Capture the cell that displays the provided text and extract its [x, y] central coordinate. 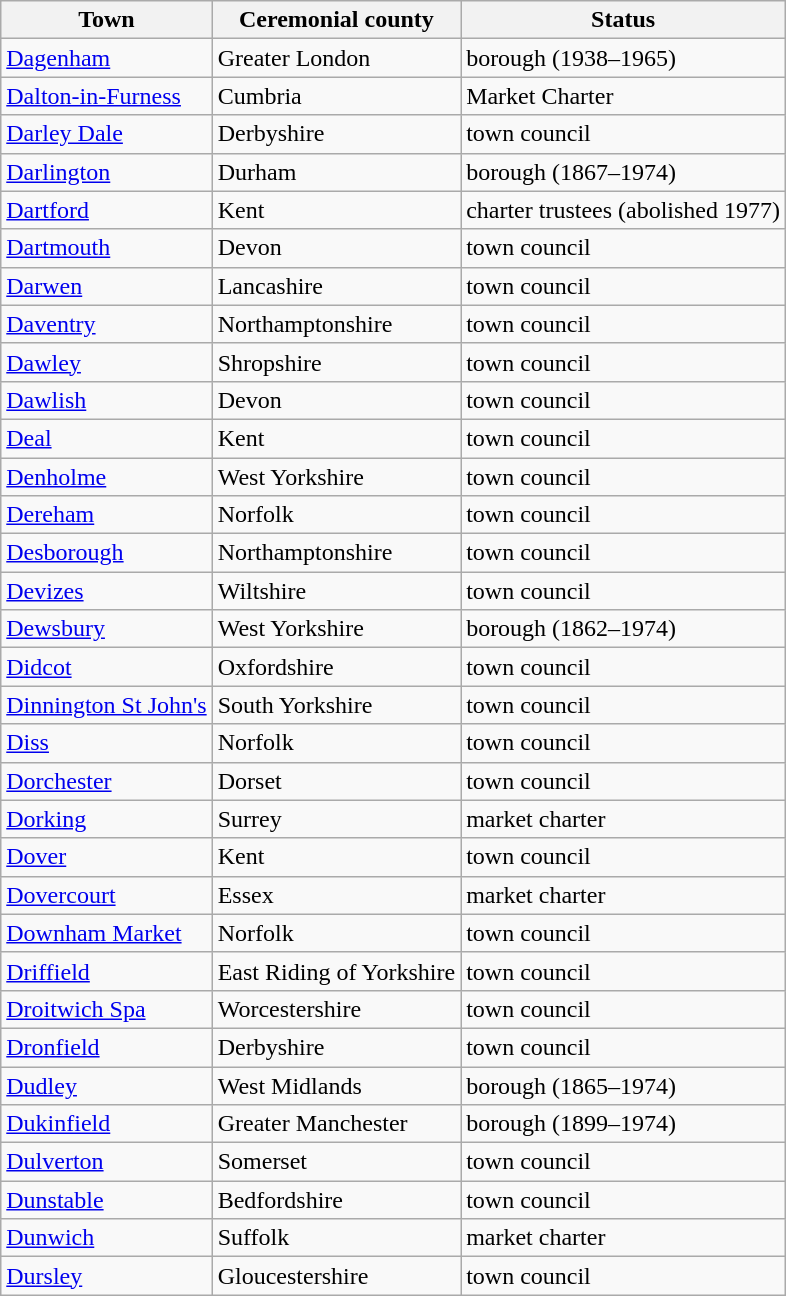
Market Charter [624, 96]
borough (1899–1974) [624, 1124]
Greater Manchester [336, 1124]
Denholme [106, 477]
Dronfield [106, 1047]
Dudley [106, 1085]
Greater London [336, 58]
Shropshire [336, 362]
Desborough [106, 553]
Dorset [336, 781]
Dursley [106, 1276]
Lancashire [336, 286]
Dalton-in-Furness [106, 96]
Suffolk [336, 1238]
Dawlish [106, 400]
Status [624, 20]
Deal [106, 438]
Driffield [106, 971]
borough (1938–1965) [624, 58]
borough (1862–1974) [624, 629]
Dagenham [106, 58]
Darley Dale [106, 134]
Didcot [106, 667]
Durham [336, 172]
Dovercourt [106, 895]
Worcestershire [336, 1009]
Darwen [106, 286]
charter trustees (abolished 1977) [624, 210]
Somerset [336, 1162]
Dorking [106, 819]
Downham Market [106, 933]
Dorchester [106, 781]
Town [106, 20]
Wiltshire [336, 591]
West Midlands [336, 1085]
Dukinfield [106, 1124]
Dartford [106, 210]
Daventry [106, 324]
Dinnington St John's [106, 705]
Oxfordshire [336, 667]
Dereham [106, 515]
Essex [336, 895]
Cumbria [336, 96]
Ceremonial county [336, 20]
Devizes [106, 591]
Dawley [106, 362]
Droitwich Spa [106, 1009]
Gloucestershire [336, 1276]
borough (1865–1974) [624, 1085]
Dulverton [106, 1162]
Diss [106, 743]
South Yorkshire [336, 705]
Bedfordshire [336, 1200]
Surrey [336, 819]
borough (1867–1974) [624, 172]
Dover [106, 857]
Darlington [106, 172]
Dunstable [106, 1200]
Dewsbury [106, 629]
Dartmouth [106, 248]
Dunwich [106, 1238]
East Riding of Yorkshire [336, 971]
